Extract the [X, Y] coordinate from the center of the cell holding the provided text.  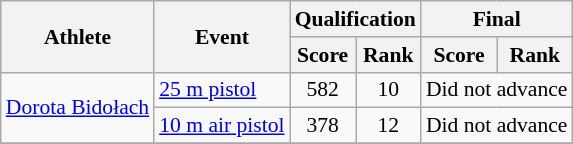
Final [497, 19]
25 m pistol [222, 90]
10 m air pistol [222, 126]
Dorota Bidołach [78, 108]
10 [388, 90]
Qualification [356, 19]
Athlete [78, 36]
582 [323, 90]
Event [222, 36]
12 [388, 126]
378 [323, 126]
